Return the [X, Y] coordinate for the center point of the cell that contains the specified text.  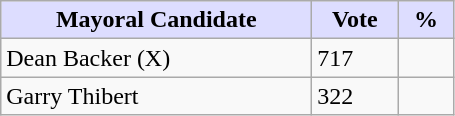
322 [355, 96]
Mayoral Candidate [156, 20]
% [426, 20]
717 [355, 58]
Garry Thibert [156, 96]
Vote [355, 20]
Dean Backer (X) [156, 58]
